For the text-containing cell, return its midpoint in [X, Y] coordinate format. 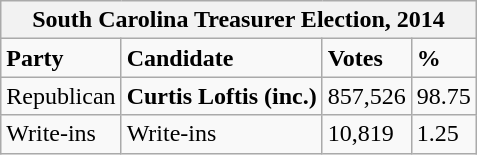
857,526 [366, 96]
Party [61, 58]
% [444, 58]
Republican [61, 96]
1.25 [444, 134]
10,819 [366, 134]
Candidate [222, 58]
Votes [366, 58]
Curtis Loftis (inc.) [222, 96]
98.75 [444, 96]
South Carolina Treasurer Election, 2014 [239, 20]
